Scan for the cell matching the given text and deliver its (x, y) coordinate at center. 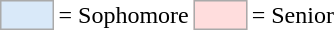
= Sophomore (124, 15)
